For the text-containing cell, return its midpoint in (x, y) coordinate format. 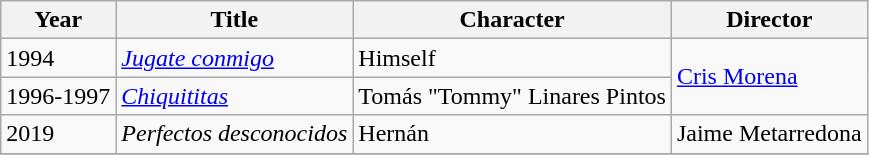
Jaime Metarredona (769, 134)
1994 (58, 58)
Cris Morena (769, 77)
2019 (58, 134)
Jugate conmigo (234, 58)
Chiquititas (234, 96)
Year (58, 20)
Title (234, 20)
Character (512, 20)
Tomás "Tommy" Linares Pintos (512, 96)
Himself (512, 58)
1996-1997 (58, 96)
Director (769, 20)
Hernán (512, 134)
Perfectos desconocidos (234, 134)
